Return (x, y) of the center of cell containing provided text 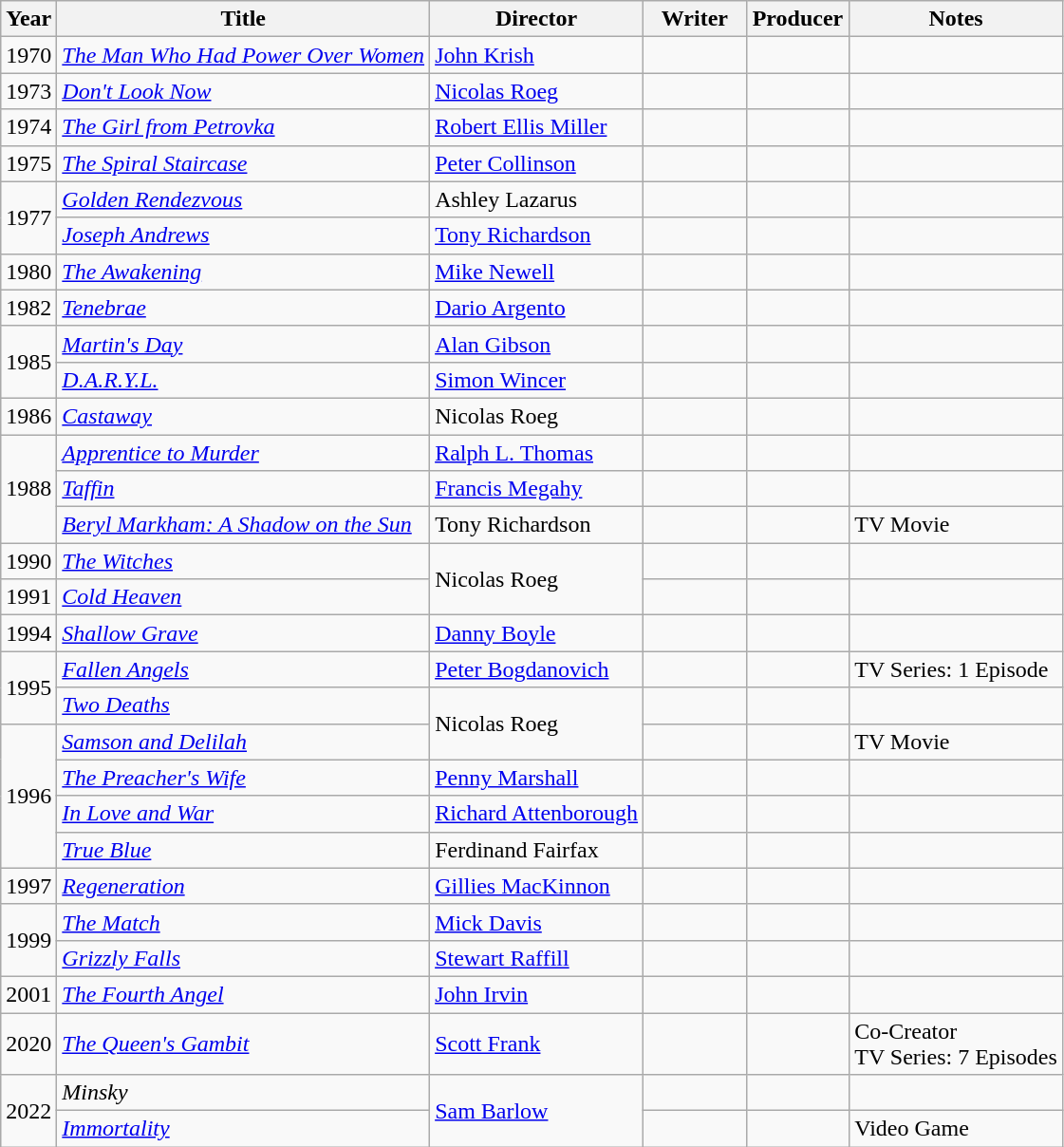
1982 (28, 308)
1997 (28, 886)
1995 (28, 687)
Gillies MacKinnon (537, 886)
Danny Boyle (537, 633)
Samson and Delilah (243, 742)
Apprentice to Murder (243, 453)
Martin's Day (243, 344)
TV Series: 1 Episode (957, 669)
1985 (28, 362)
Scott Frank (537, 1043)
Joseph Andrews (243, 235)
Penny Marshall (537, 778)
The Man Who Had Power Over Women (243, 55)
Regeneration (243, 886)
Fallen Angels (243, 669)
1988 (28, 489)
Mick Davis (537, 922)
The Spiral Staircase (243, 163)
1974 (28, 127)
Minsky (243, 1093)
Mike Newell (537, 272)
1986 (28, 416)
Robert Ellis Miller (537, 127)
2020 (28, 1043)
D.A.R.Y.L. (243, 380)
Two Deaths (243, 705)
1980 (28, 272)
Peter Collinson (537, 163)
1970 (28, 55)
1991 (28, 597)
Sam Barlow (537, 1111)
1999 (28, 940)
Richard Attenborough (537, 814)
1990 (28, 561)
Producer (797, 19)
Grizzly Falls (243, 958)
Shallow Grave (243, 633)
Video Game (957, 1129)
2001 (28, 994)
The Witches (243, 561)
John Irvin (537, 994)
Peter Bogdanovich (537, 669)
Golden Rendezvous (243, 199)
Immortality (243, 1129)
True Blue (243, 850)
1975 (28, 163)
John Krish (537, 55)
Tenebrae (243, 308)
Co-CreatorTV Series: 7 Episodes (957, 1043)
Alan Gibson (537, 344)
The Match (243, 922)
Simon Wincer (537, 380)
Beryl Markham: A Shadow on the Sun (243, 525)
Don't Look Now (243, 91)
The Queen's Gambit (243, 1043)
Ashley Lazarus (537, 199)
Year (28, 19)
Stewart Raffill (537, 958)
The Awakening (243, 272)
1977 (28, 217)
Cold Heaven (243, 597)
Director (537, 19)
Francis Megahy (537, 489)
2022 (28, 1111)
Ralph L. Thomas (537, 453)
Title (243, 19)
Dario Argento (537, 308)
In Love and War (243, 814)
Taffin (243, 489)
1973 (28, 91)
The Girl from Petrovka (243, 127)
1994 (28, 633)
Notes (957, 19)
The Fourth Angel (243, 994)
Writer (695, 19)
Castaway (243, 416)
The Preacher's Wife (243, 778)
Ferdinand Fairfax (537, 850)
1996 (28, 796)
